Provide the [X, Y] coordinate of the cell's center where the given text is located.  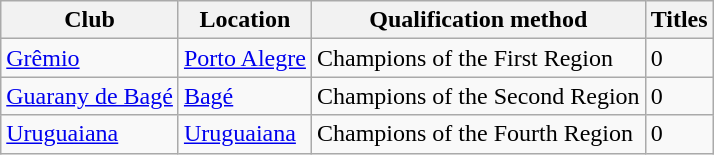
Guarany de Bagé [90, 96]
Porto Alegre [244, 58]
Titles [679, 20]
Bagé [244, 96]
Qualification method [478, 20]
Champions of the First Region [478, 58]
Champions of the Fourth Region [478, 134]
Grêmio [90, 58]
Location [244, 20]
Club [90, 20]
Champions of the Second Region [478, 96]
